Find where the given text appears and provide that cell's center as (X, Y) coordinate. 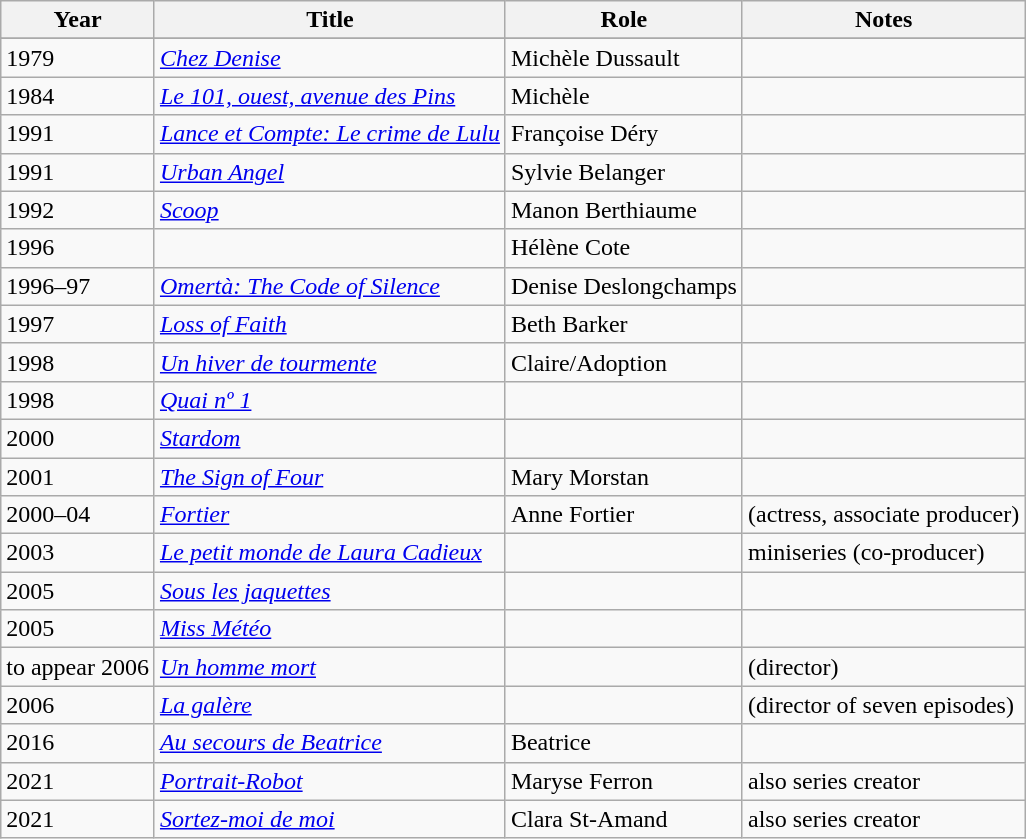
Michèle Dussault (624, 58)
2000 (78, 438)
Maryse Ferron (624, 781)
1997 (78, 324)
Notes (883, 20)
2003 (78, 553)
The Sign of Four (330, 477)
Stardom (330, 438)
Mary Morstan (624, 477)
Le 101, ouest, avenue des Pins (330, 96)
Role (624, 20)
1984 (78, 96)
Sylvie Belanger (624, 172)
Year (78, 20)
2006 (78, 705)
Clara St-Amand (624, 819)
(director of seven episodes) (883, 705)
Portrait-Robot (330, 781)
Claire/Adoption (624, 362)
Omertà: The Code of Silence (330, 286)
Anne Fortier (624, 515)
Un hiver de tourmente (330, 362)
miniseries (co-producer) (883, 553)
Fortier (330, 515)
(director) (883, 667)
2000–04 (78, 515)
Françoise Déry (624, 134)
2016 (78, 743)
Chez Denise (330, 58)
Michèle (624, 96)
Beatrice (624, 743)
Urban Angel (330, 172)
Miss Météo (330, 629)
Manon Berthiaume (624, 210)
Quai nº 1 (330, 400)
1996–97 (78, 286)
Denise Deslongchamps (624, 286)
Hélène Cote (624, 248)
2001 (78, 477)
1992 (78, 210)
Scoop (330, 210)
Loss of Faith (330, 324)
Un homme mort (330, 667)
to appear 2006 (78, 667)
1979 (78, 58)
Beth Barker (624, 324)
1996 (78, 248)
Lance et Compte: Le crime de Lulu (330, 134)
Le petit monde de Laura Cadieux (330, 553)
La galère (330, 705)
Sortez-moi de moi (330, 819)
(actress, associate producer) (883, 515)
Au secours de Beatrice (330, 743)
Sous les jaquettes (330, 591)
Title (330, 20)
